Output the (x, y) coordinate of the center of the cell containing the given text.  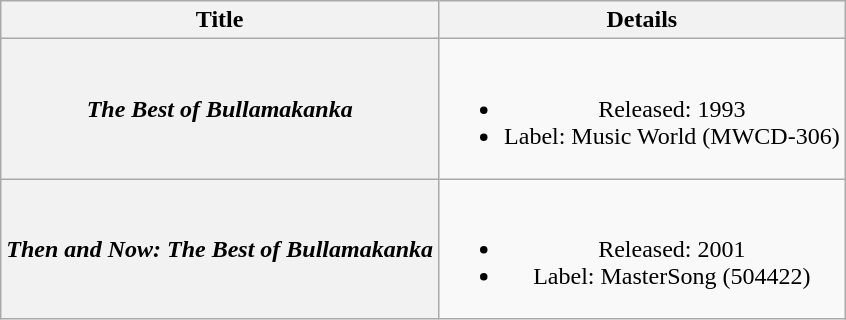
Released: 2001Label: MasterSong (504422) (642, 249)
Then and Now: The Best of Bullamakanka (220, 249)
Title (220, 20)
Released: 1993Label: Music World (MWCD-306) (642, 109)
The Best of Bullamakanka (220, 109)
Details (642, 20)
